Return the [X, Y] coordinate for the center point of the cell that contains the specified text.  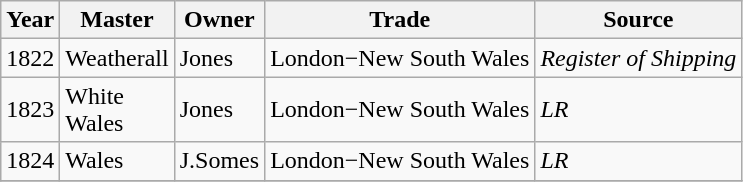
1823 [30, 110]
Source [638, 20]
Wales [117, 161]
1824 [30, 161]
Register of Shipping [638, 58]
Master [117, 20]
J.Somes [219, 161]
Weatherall [117, 58]
Trade [400, 20]
Year [30, 20]
WhiteWales [117, 110]
1822 [30, 58]
Owner [219, 20]
